Identify which cell holds the provided text, then report its [x, y] central coordinate. 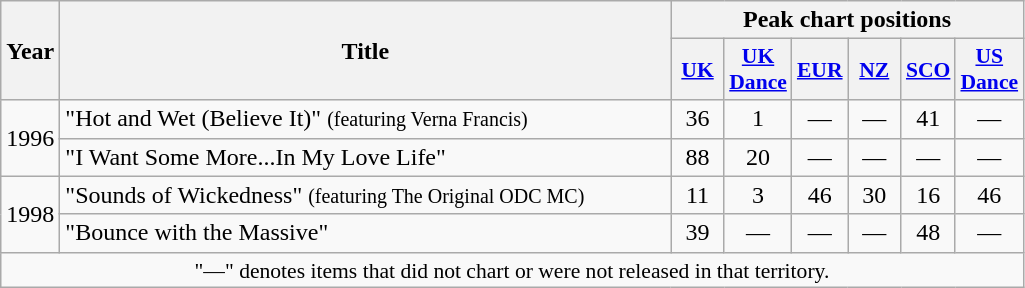
"Bounce with the Massive" [366, 233]
30 [874, 195]
UKDance [758, 70]
UK [698, 70]
Title [366, 50]
NZ [874, 70]
"I Want Some More...In My Love Life" [366, 157]
41 [928, 119]
USDance [989, 70]
"Hot and Wet (Believe It)" (featuring Verna Francis) [366, 119]
3 [758, 195]
1 [758, 119]
"Sounds of Wickedness" (featuring The Original ODC MC) [366, 195]
48 [928, 233]
1998 [30, 214]
1996 [30, 138]
Year [30, 50]
20 [758, 157]
36 [698, 119]
39 [698, 233]
11 [698, 195]
"—" denotes items that did not chart or were not released in that territory. [512, 270]
SCO [928, 70]
16 [928, 195]
Peak chart positions [847, 20]
EUR [820, 70]
88 [698, 157]
